Return the (x, y) coordinate for the center point of the cell that contains the specified text.  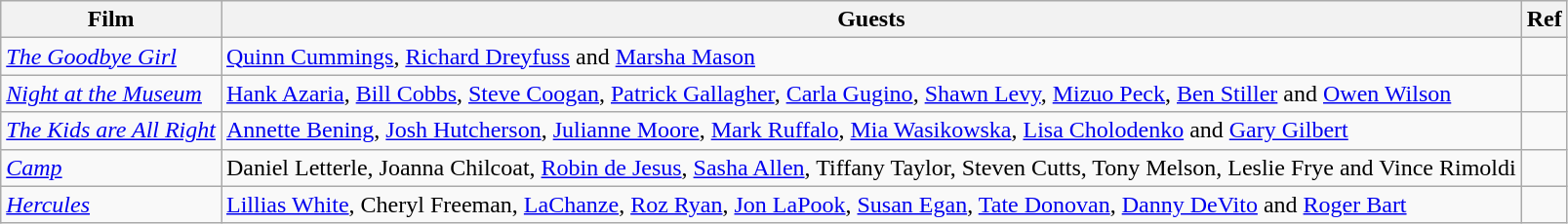
Annette Bening, Josh Hutcherson, Julianne Moore, Mark Ruffalo, Mia Wasikowska, Lisa Cholodenko and Gary Gilbert (870, 131)
Guests (870, 19)
The Goodbye Girl (111, 56)
Lillias White, Cheryl Freeman, LaChanze, Roz Ryan, Jon LaPook, Susan Egan, Tate Donovan, Danny DeVito and Roger Bart (870, 205)
Hank Azaria, Bill Cobbs, Steve Coogan, Patrick Gallagher, Carla Gugino, Shawn Levy, Mizuo Peck, Ben Stiller and Owen Wilson (870, 93)
Ref (1544, 19)
Film (111, 19)
Quinn Cummings, Richard Dreyfuss and Marsha Mason (870, 56)
The Kids are All Right (111, 131)
Camp (111, 168)
Daniel Letterle, Joanna Chilcoat, Robin de Jesus, Sasha Allen, Tiffany Taylor, Steven Cutts, Tony Melson, Leslie Frye and Vince Rimoldi (870, 168)
Hercules (111, 205)
Night at the Museum (111, 93)
